Extract the (x, y) coordinate from the center of the cell holding the provided text.  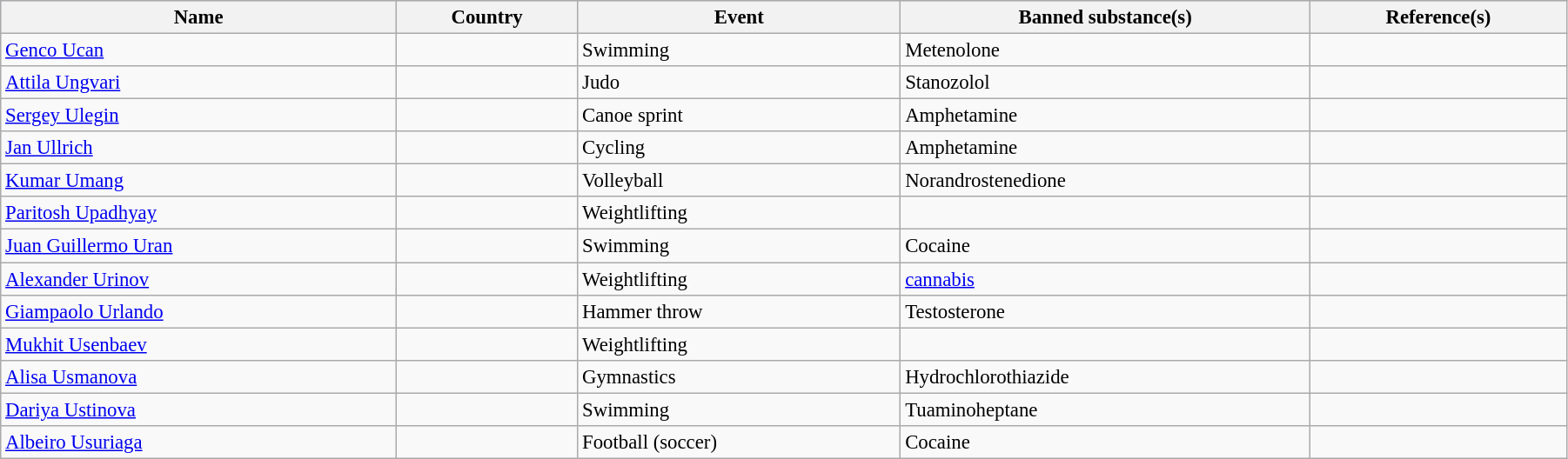
Volleyball (740, 181)
Cycling (740, 148)
Paritosh Upadhyay (198, 213)
Stanozolol (1105, 83)
Hydrochlorothiazide (1105, 376)
Metenolone (1105, 50)
Testosterone (1105, 311)
Alisa Usmanova (198, 376)
Norandrostenedione (1105, 181)
Mukhit Usenbaev (198, 344)
Canoe sprint (740, 116)
Albeiro Usuriaga (198, 442)
Tuaminoheptane (1105, 409)
Gymnastics (740, 376)
Giampaolo Urlando (198, 311)
cannabis (1105, 279)
Kumar Umang (198, 181)
Dariya Ustinova (198, 409)
Alexander Urinov (198, 279)
Juan Guillermo Uran (198, 246)
Country (487, 17)
Event (740, 17)
Sergey Ulegin (198, 116)
Jan Ullrich (198, 148)
Banned substance(s) (1105, 17)
Attila Ungvari (198, 83)
Hammer throw (740, 311)
Name (198, 17)
Reference(s) (1437, 17)
Football (soccer) (740, 442)
Judo (740, 83)
Genco Ucan (198, 50)
